For the text-containing cell, return its midpoint in [x, y] coordinate format. 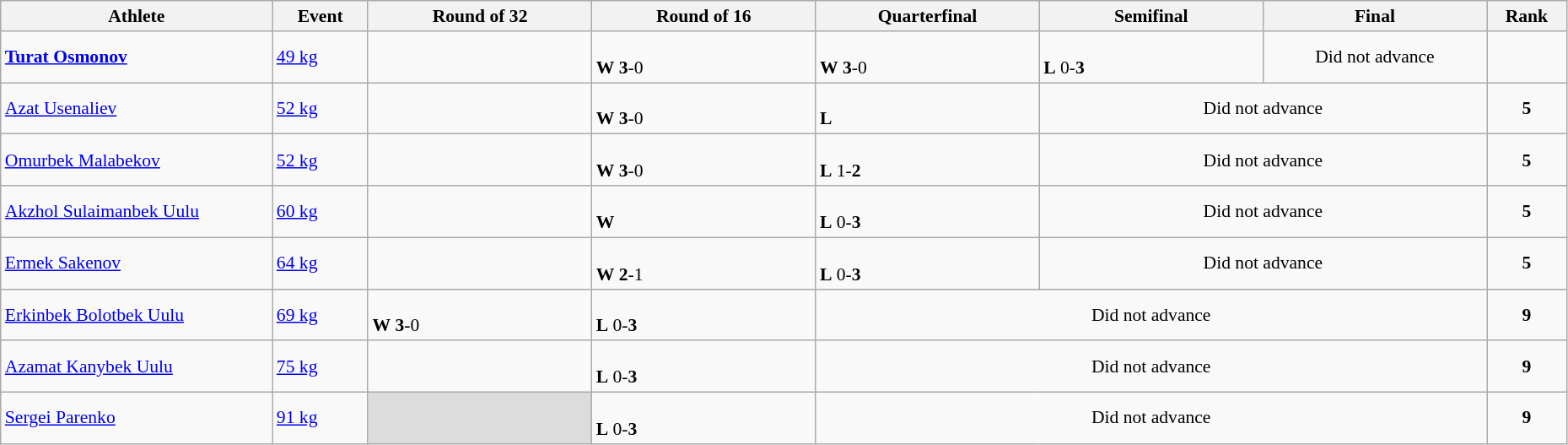
W [703, 211]
91 kg [321, 419]
Turat Osmonov [137, 57]
Sergei Parenko [137, 419]
60 kg [321, 211]
69 kg [321, 314]
Round of 16 [703, 16]
Final [1375, 16]
Quarterfinal [928, 16]
Azamat Kanybek Uulu [137, 366]
Semifinal [1150, 16]
Event [321, 16]
49 kg [321, 57]
Ermek Sakenov [137, 263]
Akzhol Sulaimanbek Uulu [137, 211]
Round of 32 [479, 16]
Athlete [137, 16]
W 2-1 [703, 263]
75 kg [321, 366]
Erkinbek Bolotbek Uulu [137, 314]
L 1-2 [928, 160]
L [928, 108]
Omurbek Malabekov [137, 160]
Azat Usenaliev [137, 108]
Rank [1527, 16]
64 kg [321, 263]
